Find where the given text appears and provide that cell's center as (X, Y) coordinate. 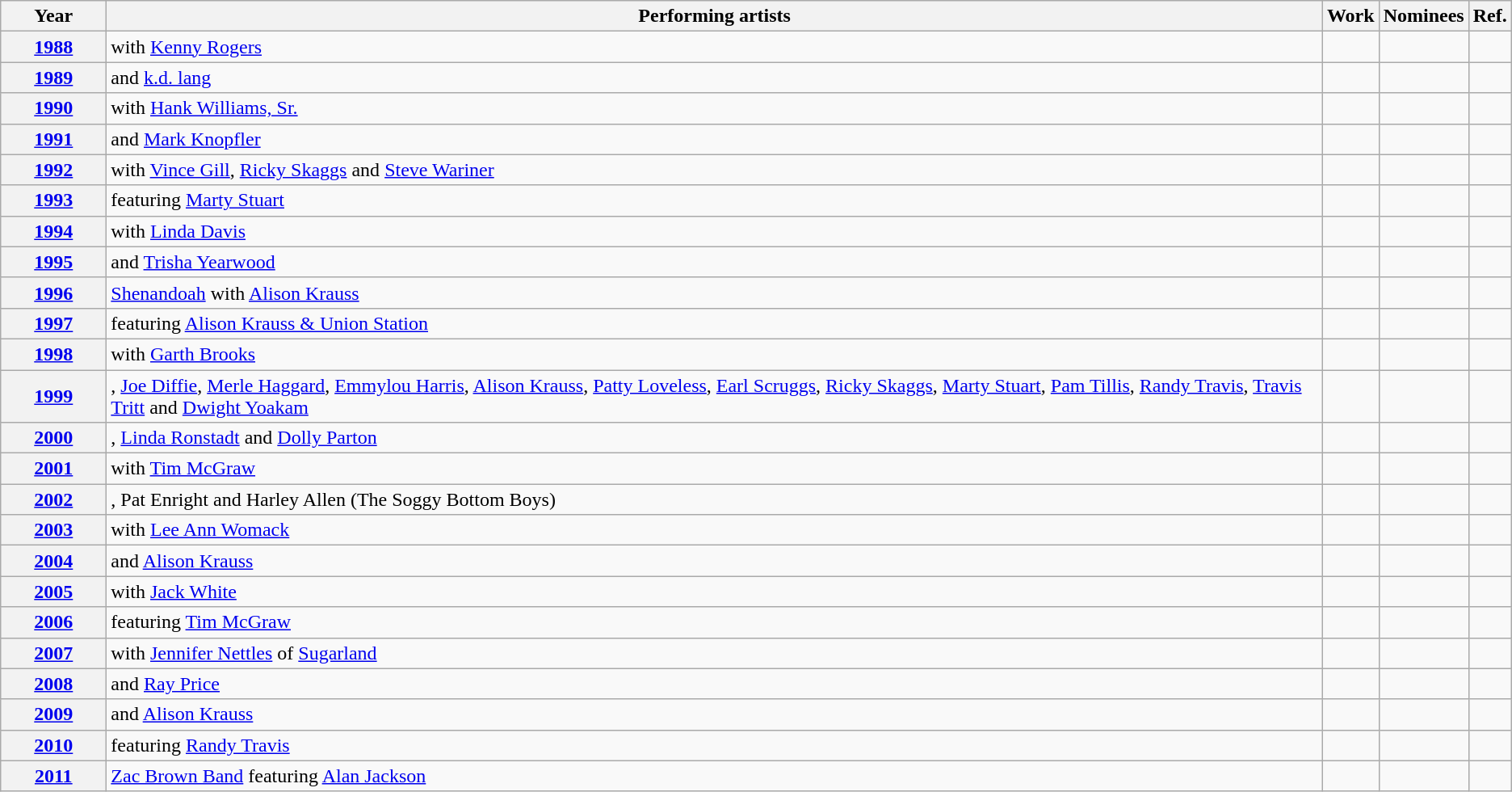
2003 (53, 530)
featuring Tim McGraw (715, 622)
1991 (53, 139)
2010 (53, 745)
and Ray Price (715, 684)
1989 (53, 78)
2007 (53, 653)
, Linda Ronstadt and Dolly Parton (715, 438)
2002 (53, 499)
1988 (53, 47)
2009 (53, 714)
2005 (53, 592)
2000 (53, 438)
with Garth Brooks (715, 354)
2006 (53, 622)
featuring Marty Stuart (715, 200)
Year (53, 16)
1992 (53, 170)
1997 (53, 323)
, Pat Enright and Harley Allen (The Soggy Bottom Boys) (715, 499)
with Lee Ann Womack (715, 530)
and Trisha Yearwood (715, 262)
with Jack White (715, 592)
1990 (53, 108)
Work (1350, 16)
with Linda Davis (715, 231)
with Vince Gill, Ricky Skaggs and Steve Wariner (715, 170)
Ref. (1489, 16)
Performing artists (715, 16)
1999 (53, 396)
1998 (53, 354)
1996 (53, 293)
1993 (53, 200)
with Tim McGraw (715, 469)
2008 (53, 684)
1995 (53, 262)
and k.d. lang (715, 78)
with Jennifer Nettles of Sugarland (715, 653)
with Kenny Rogers (715, 47)
featuring Randy Travis (715, 745)
Shenandoah with Alison Krauss (715, 293)
2011 (53, 776)
Nominees (1423, 16)
2001 (53, 469)
and Mark Knopfler (715, 139)
with Hank Williams, Sr. (715, 108)
2004 (53, 561)
1994 (53, 231)
featuring Alison Krauss & Union Station (715, 323)
Zac Brown Band featuring Alan Jackson (715, 776)
